For the text-containing cell, return its midpoint in (x, y) coordinate format. 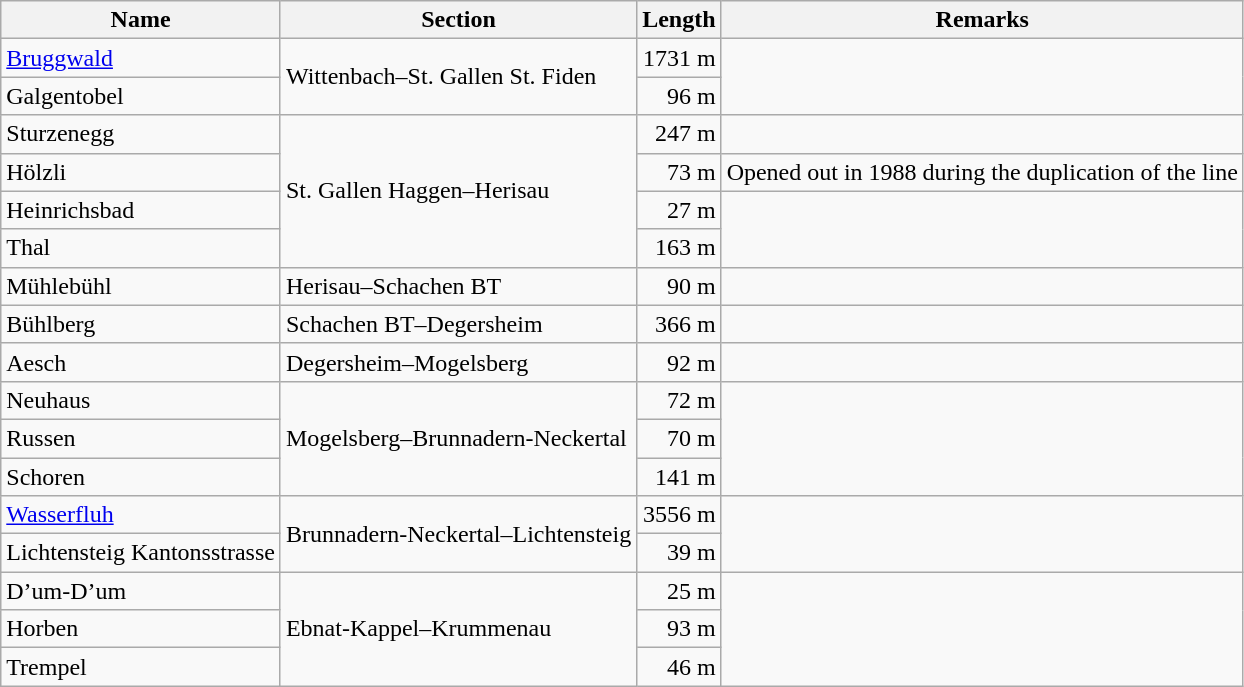
Degersheim–Mogelsberg (458, 362)
Bühlberg (141, 324)
Russen (141, 438)
163 m (679, 248)
Mogelsberg–Brunnadern-Neckertal (458, 438)
Trempel (141, 667)
1731 m (679, 58)
Wittenbach–St. Gallen St. Fiden (458, 77)
Brunnadern-Neckertal–Lichtensteig (458, 534)
Schoren (141, 477)
Herisau–Schachen BT (458, 286)
Bruggwald (141, 58)
Remarks (982, 20)
Ebnat-Kappel–Krummenau (458, 629)
247 m (679, 134)
96 m (679, 96)
46 m (679, 667)
93 m (679, 629)
Section (458, 20)
72 m (679, 400)
Thal (141, 248)
Neuhaus (141, 400)
Opened out in 1988 during the duplication of the line (982, 172)
25 m (679, 591)
70 m (679, 438)
Length (679, 20)
Wasserfluh (141, 515)
3556 m (679, 515)
Lichtensteig Kantonsstrasse (141, 553)
73 m (679, 172)
Hölzli (141, 172)
27 m (679, 210)
D’um-D’um (141, 591)
90 m (679, 286)
St. Gallen Haggen–Herisau (458, 191)
Schachen BT–Degersheim (458, 324)
Heinrichsbad (141, 210)
Galgentobel (141, 96)
39 m (679, 553)
Mühlebühl (141, 286)
366 m (679, 324)
Sturzenegg (141, 134)
Name (141, 20)
Horben (141, 629)
Aesch (141, 362)
92 m (679, 362)
141 m (679, 477)
